Find where the given text appears and provide that cell's center as (X, Y) coordinate. 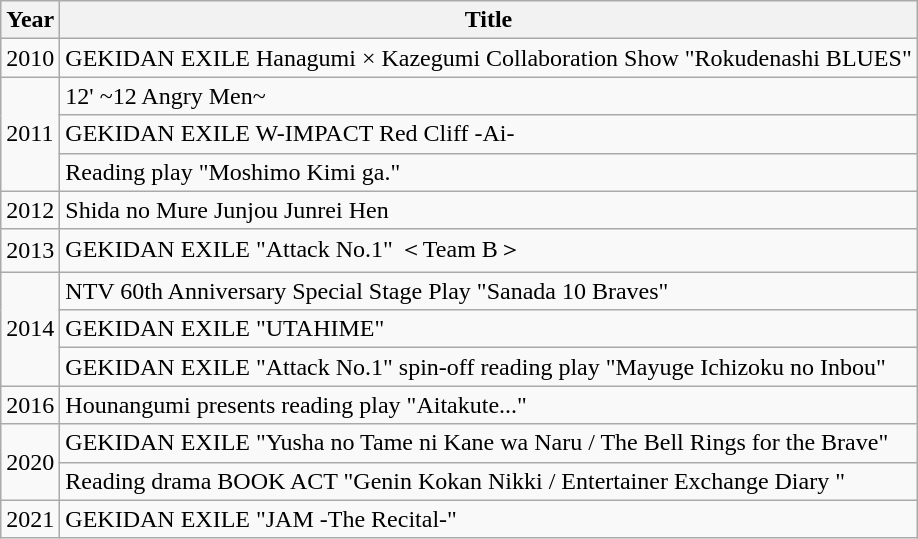
2014 (30, 329)
2013 (30, 250)
GEKIDAN EXILE "Yusha no Tame ni Kane wa Naru / The Bell Rings for the Brave" (488, 443)
GEKIDAN EXILE "Attack No.1" spin-off reading play "Mayuge Ichizoku no Inbou" (488, 367)
2010 (30, 58)
12' ~12 Angry Men~ (488, 96)
2012 (30, 210)
Title (488, 20)
Reading drama BOOK ACT "Genin Kokan Nikki / Entertainer Exchange Diary " (488, 481)
GEKIDAN EXILE W-IMPACT Red Cliff -Ai- (488, 134)
Hounangumi presents reading play "Aitakute..." (488, 405)
GEKIDAN EXILE "Attack No.1" ＜Team B＞ (488, 250)
GEKIDAN EXILE "JAM -The Recital-" (488, 519)
2021 (30, 519)
2016 (30, 405)
NTV 60th Anniversary Special Stage Play "Sanada 10 Braves" (488, 291)
2020 (30, 462)
Reading play "Moshimo Kimi ga." (488, 172)
Year (30, 20)
GEKIDAN EXILE Hanagumi × Kazegumi Collaboration Show "Rokudenashi BLUES" (488, 58)
GEKIDAN EXILE "UTAHIME" (488, 329)
Shida no Mure Junjou Junrei Hen (488, 210)
2011 (30, 134)
